Search for the cell housing the specified text and yield its (X, Y) center coordinate. 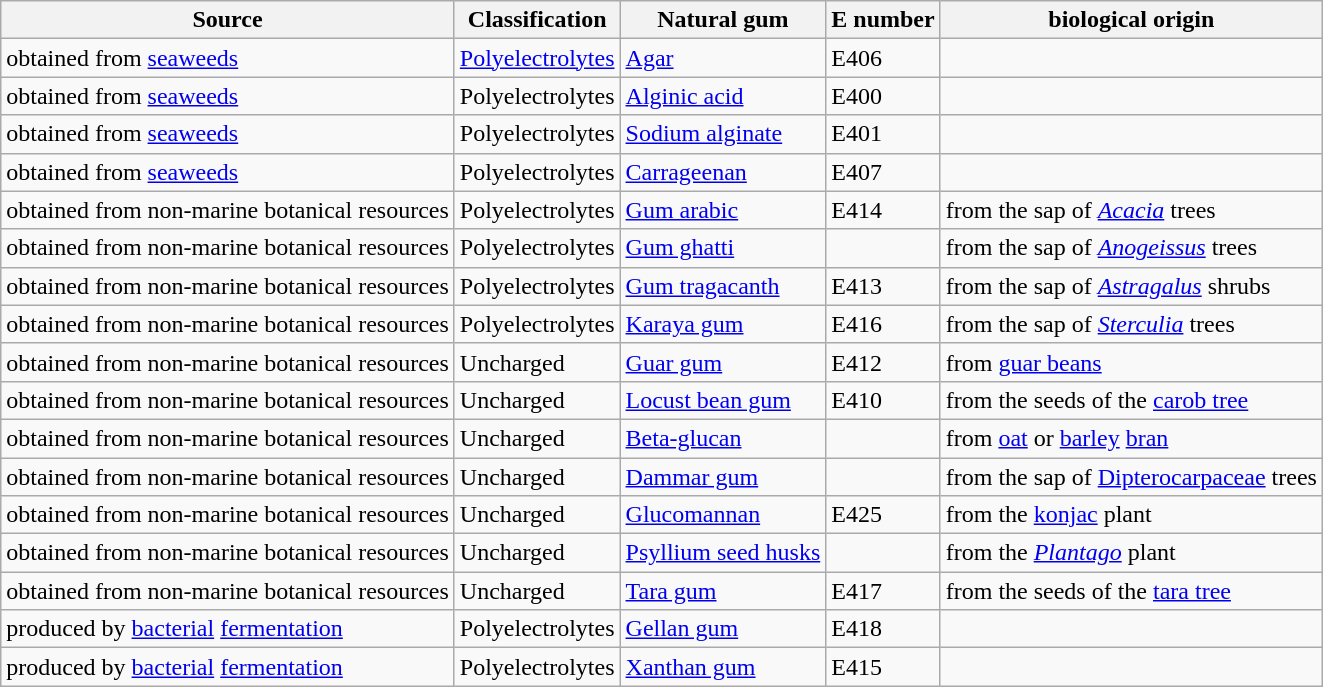
E416 (883, 324)
Agar (723, 58)
from guar beans (1131, 362)
E406 (883, 58)
from oat or barley bran (1131, 438)
Dammar gum (723, 477)
Beta-glucan (723, 438)
Tara gum (723, 591)
Source (228, 20)
E number (883, 20)
from the Plantago plant (1131, 553)
from the sap of Astragalus shrubs (1131, 286)
E412 (883, 362)
biological origin (1131, 20)
Locust bean gum (723, 400)
E401 (883, 134)
from the seeds of the carob tree (1131, 400)
E417 (883, 591)
from the sap of Dipterocarpaceae trees (1131, 477)
from the sap of Sterculia trees (1131, 324)
Psyllium seed husks (723, 553)
Gum ghatti (723, 248)
E413 (883, 286)
from the sap of Anogeissus trees (1131, 248)
Gum arabic (723, 210)
E425 (883, 515)
Alginic acid (723, 96)
E414 (883, 210)
from the sap of Acacia trees (1131, 210)
E418 (883, 629)
from the seeds of the tara tree (1131, 591)
Glucomannan (723, 515)
Karaya gum (723, 324)
Gellan gum (723, 629)
Xanthan gum (723, 667)
Classification (537, 20)
Natural gum (723, 20)
E407 (883, 172)
Guar gum (723, 362)
from the konjac plant (1131, 515)
Carrageenan (723, 172)
E415 (883, 667)
Sodium alginate (723, 134)
Gum tragacanth (723, 286)
E410 (883, 400)
E400 (883, 96)
